From the cell containing the given text, extract its center point as (x, y) coordinate. 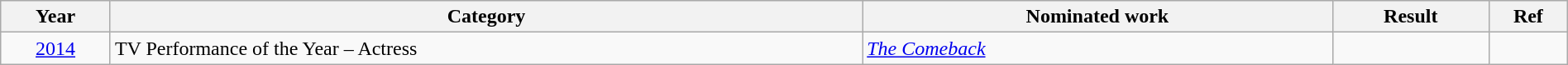
Category (486, 17)
Year (56, 17)
TV Performance of the Year – Actress (486, 48)
2014 (56, 48)
Nominated work (1097, 17)
Result (1411, 17)
Ref (1528, 17)
The Comeback (1097, 48)
